Identify which cell holds the provided text, then report its [x, y] central coordinate. 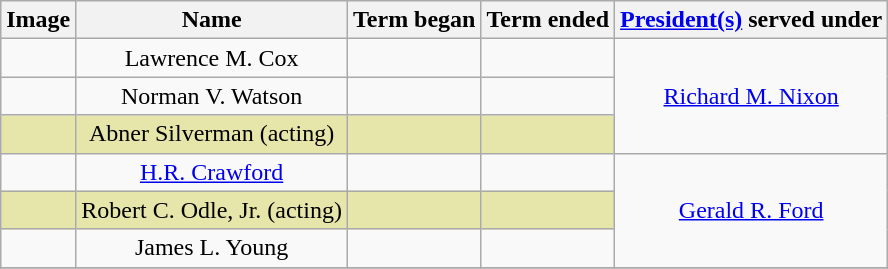
Lawrence M. Cox [212, 58]
Norman V. Watson [212, 96]
Name [212, 20]
H.R. Crawford [212, 172]
President(s) served under [752, 20]
James L. Young [212, 248]
Image [38, 20]
Richard M. Nixon [752, 96]
Term ended [548, 20]
Robert C. Odle, Jr. (acting) [212, 210]
Term began [414, 20]
Gerald R. Ford [752, 210]
Abner Silverman (acting) [212, 134]
